Scan for the cell matching the given text and deliver its (X, Y) coordinate at center. 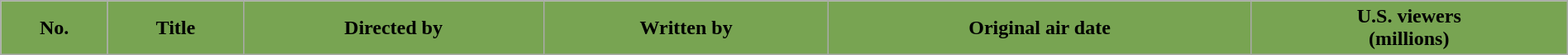
U.S. viewers(millions) (1409, 28)
Written by (686, 28)
Directed by (394, 28)
Original air date (1040, 28)
Title (175, 28)
No. (55, 28)
